Scan for the cell matching the given text and deliver its (x, y) coordinate at center. 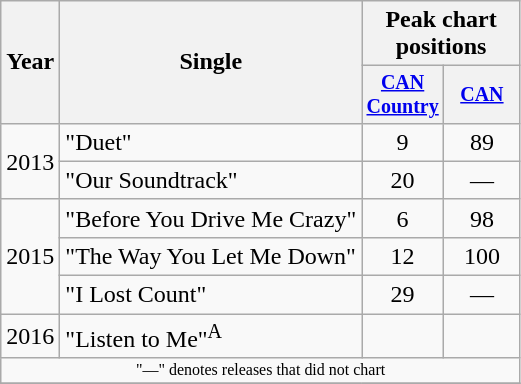
98 (482, 218)
"Our Soundtrack" (211, 180)
"I Lost Count" (211, 295)
100 (482, 256)
2015 (30, 256)
Year (30, 62)
6 (403, 218)
CAN Country (403, 94)
Peak chartpositions (442, 34)
12 (403, 256)
"Duet" (211, 142)
29 (403, 295)
2016 (30, 336)
Single (211, 62)
CAN (482, 94)
"Listen to Me"A (211, 336)
20 (403, 180)
89 (482, 142)
"The Way You Let Me Down" (211, 256)
"Before You Drive Me Crazy" (211, 218)
"—" denotes releases that did not chart (261, 370)
9 (403, 142)
2013 (30, 161)
